Find where the given text appears and provide that cell's center as (X, Y) coordinate. 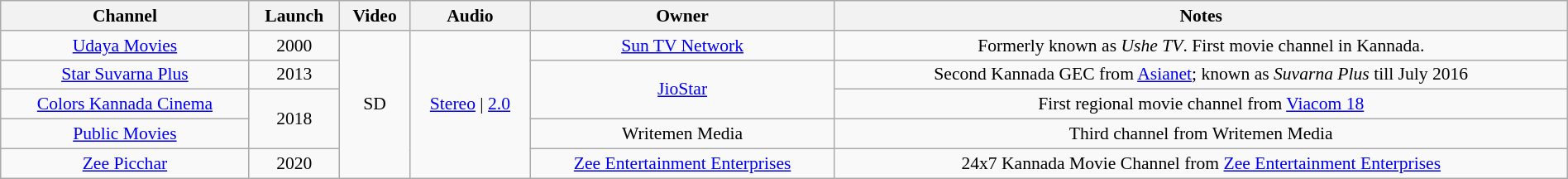
First regional movie channel from Viacom 18 (1201, 104)
Stereo | 2.0 (470, 104)
Second Kannada GEC from Asianet; known as Suvarna Plus till July 2016 (1201, 75)
2018 (294, 119)
Zee Picchar (125, 163)
Sun TV Network (682, 46)
Video (375, 16)
Formerly known as Ushe TV. First movie channel in Kannada. (1201, 46)
Writemen Media (682, 134)
2020 (294, 163)
Zee Entertainment Enterprises (682, 163)
Notes (1201, 16)
2013 (294, 75)
Udaya Movies (125, 46)
Owner (682, 16)
Channel (125, 16)
Public Movies (125, 134)
Colors Kannada Cinema (125, 104)
Star Suvarna Plus (125, 75)
Launch (294, 16)
24x7 Kannada Movie Channel from Zee Entertainment Enterprises (1201, 163)
2000 (294, 46)
Audio (470, 16)
JioStar (682, 89)
SD (375, 104)
Third channel from Writemen Media (1201, 134)
